Identify which cell holds the provided text, then report its (X, Y) central coordinate. 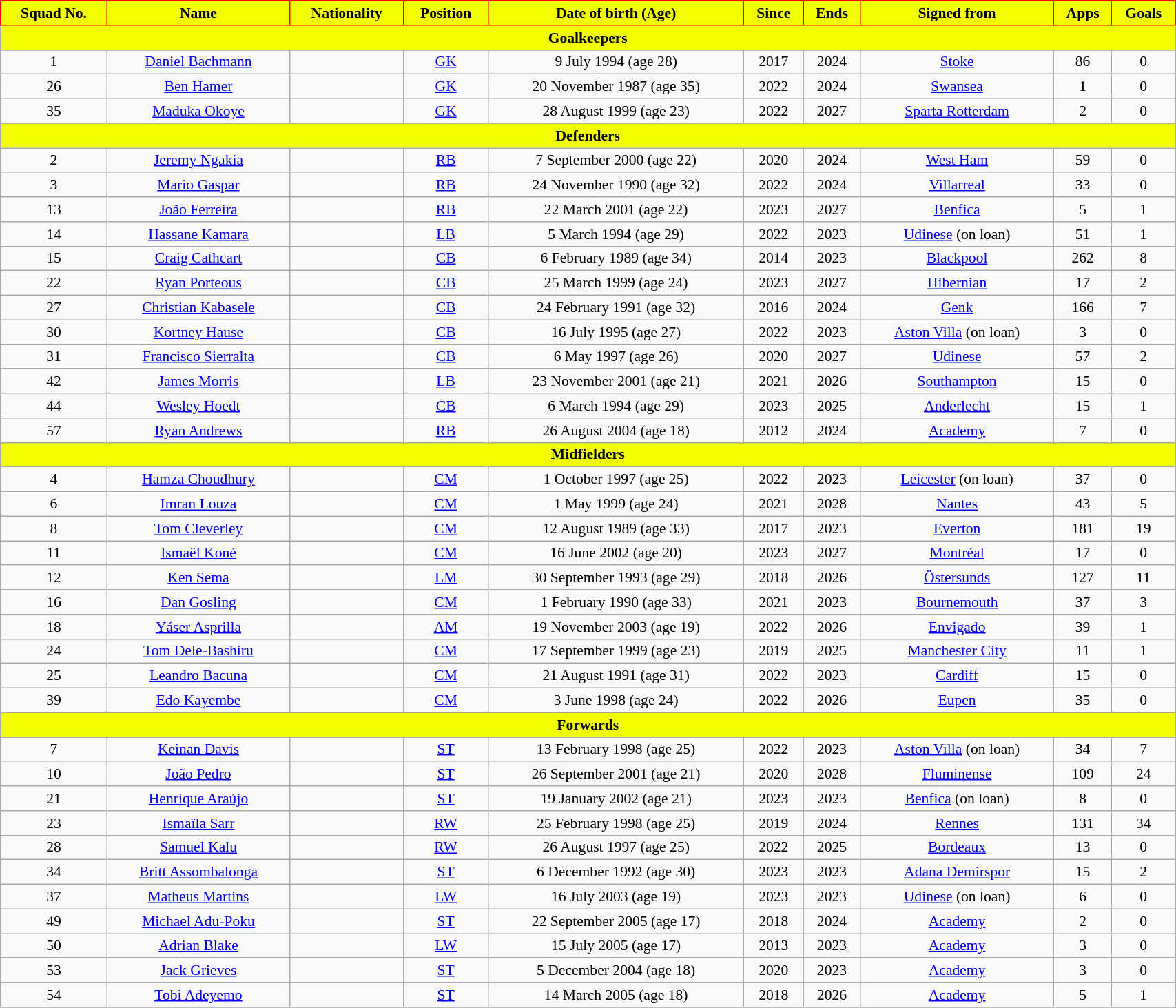
LM (446, 578)
14 March 2005 (age 18) (616, 995)
181 (1083, 528)
26 (54, 87)
Genk (957, 308)
16 July 1995 (age 27) (616, 332)
Craig Cathcart (198, 258)
Ends (832, 13)
3 June 1998 (age 24) (616, 701)
Francisco Sierralta (198, 357)
Bordeaux (957, 847)
26 August 1997 (age 25) (616, 847)
15 July 2005 (age 17) (616, 946)
Ismaël Koné (198, 553)
59 (1083, 161)
João Pedro (198, 774)
44 (54, 406)
Ryan Porteous (198, 283)
50 (54, 946)
AM (446, 627)
1 October 1997 (age 25) (616, 480)
Rennes (957, 823)
10 (54, 774)
Midfielders (588, 455)
Samuel Kalu (198, 847)
22 (54, 283)
Blackpool (957, 258)
19 January 2002 (age 21) (616, 799)
Britt Assombalonga (198, 872)
16 June 2002 (age 20) (616, 553)
Adana Demirspor (957, 872)
18 (54, 627)
Bournemouth (957, 602)
Henrique Araújo (198, 799)
Edo Kayembe (198, 701)
6 December 1992 (age 30) (616, 872)
23 (54, 823)
Goalkeepers (588, 38)
Mario Gaspar (198, 185)
Nationality (347, 13)
Imran Louza (198, 504)
51 (1083, 234)
Goals (1144, 13)
131 (1083, 823)
9 July 1994 (age 28) (616, 62)
2012 (774, 431)
Villarreal (957, 185)
31 (54, 357)
22 September 2005 (age 17) (616, 921)
25 (54, 676)
Montréal (957, 553)
6 May 1997 (age 26) (616, 357)
Ben Hamer (198, 87)
19 (1144, 528)
12 August 1989 (age 33) (616, 528)
Squad No. (54, 13)
5 December 2004 (age 18) (616, 971)
Tobi Adeyemo (198, 995)
Benfica (on loan) (957, 799)
1 May 1999 (age 24) (616, 504)
Leandro Bacuna (198, 676)
16 July 2003 (age 19) (616, 897)
1 February 1990 (age 33) (616, 602)
João Ferreira (198, 209)
Name (198, 13)
Udinese (957, 357)
6 February 1989 (age 34) (616, 258)
Jack Grieves (198, 971)
Everton (957, 528)
Benfica (957, 209)
28 (54, 847)
54 (54, 995)
Signed from (957, 13)
Ken Sema (198, 578)
17 September 1999 (age 23) (616, 651)
Date of birth (Age) (616, 13)
2016 (774, 308)
53 (54, 971)
Apps (1083, 13)
127 (1083, 578)
Maduka Okoye (198, 112)
Daniel Bachmann (198, 62)
Eupen (957, 701)
Michael Adu-Poku (198, 921)
Christian Kabasele (198, 308)
Sparta Rotterdam (957, 112)
25 February 1998 (age 25) (616, 823)
26 September 2001 (age 21) (616, 774)
25 March 1999 (age 24) (616, 283)
26 August 2004 (age 18) (616, 431)
43 (1083, 504)
4 (54, 480)
Envigado (957, 627)
27 (54, 308)
24 November 1990 (age 32) (616, 185)
12 (54, 578)
16 (54, 602)
22 March 2001 (age 22) (616, 209)
Nantes (957, 504)
Swansea (957, 87)
33 (1083, 185)
Position (446, 13)
Jeremy Ngakia (198, 161)
13 February 1998 (age 25) (616, 750)
21 August 1991 (age 31) (616, 676)
28 August 1999 (age 23) (616, 112)
42 (54, 382)
5 March 1994 (age 29) (616, 234)
86 (1083, 62)
30 (54, 332)
Wesley Hoedt (198, 406)
Cardiff (957, 676)
Yáser Asprilla (198, 627)
Hibernian (957, 283)
262 (1083, 258)
6 March 1994 (age 29) (616, 406)
Keinan Davis (198, 750)
Since (774, 13)
Manchester City (957, 651)
Hamza Choudhury (198, 480)
Southampton (957, 382)
20 November 1987 (age 35) (616, 87)
Tom Dele-Bashiru (198, 651)
Forwards (588, 725)
14 (54, 234)
Dan Gosling (198, 602)
Fluminense (957, 774)
Adrian Blake (198, 946)
109 (1083, 774)
21 (54, 799)
Tom Cleverley (198, 528)
166 (1083, 308)
30 September 1993 (age 29) (616, 578)
2014 (774, 258)
James Morris (198, 382)
Kortney Hause (198, 332)
Ryan Andrews (198, 431)
19 November 2003 (age 19) (616, 627)
7 September 2000 (age 22) (616, 161)
West Ham (957, 161)
49 (54, 921)
23 November 2001 (age 21) (616, 382)
2013 (774, 946)
Hassane Kamara (198, 234)
Östersunds (957, 578)
Ismaïla Sarr (198, 823)
Anderlecht (957, 406)
24 February 1991 (age 32) (616, 308)
Leicester (on loan) (957, 480)
Defenders (588, 136)
Matheus Martins (198, 897)
Stoke (957, 62)
